Find where the given text appears and provide that cell's center as [X, Y] coordinate. 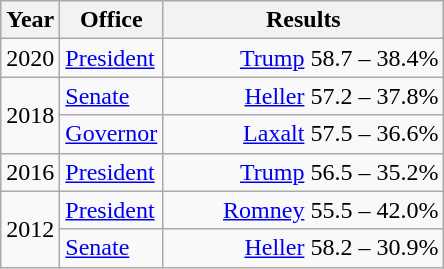
Trump 56.5 – 35.2% [304, 172]
2012 [30, 229]
Trump 58.7 – 38.4% [304, 58]
Year [30, 20]
2016 [30, 172]
Laxalt 57.5 – 36.6% [304, 134]
Office [112, 20]
2018 [30, 115]
Governor [112, 134]
Romney 55.5 – 42.0% [304, 210]
2020 [30, 58]
Results [304, 20]
Heller 57.2 – 37.8% [304, 96]
Heller 58.2 – 30.9% [304, 248]
